Identify which cell holds the provided text, then report its [X, Y] central coordinate. 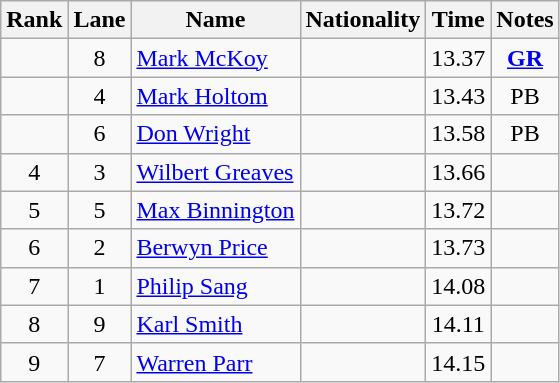
Mark Holtom [216, 96]
13.73 [458, 248]
GR [525, 58]
Max Binnington [216, 210]
13.58 [458, 134]
13.37 [458, 58]
Time [458, 20]
13.43 [458, 96]
Wilbert Greaves [216, 172]
1 [100, 286]
Name [216, 20]
13.72 [458, 210]
2 [100, 248]
Mark McKoy [216, 58]
13.66 [458, 172]
Berwyn Price [216, 248]
Don Wright [216, 134]
14.15 [458, 362]
3 [100, 172]
Rank [34, 20]
Karl Smith [216, 324]
Warren Parr [216, 362]
Lane [100, 20]
Notes [525, 20]
14.08 [458, 286]
Philip Sang [216, 286]
14.11 [458, 324]
Nationality [363, 20]
